Locate the cell with the specified text and output its (x, y) center coordinate. 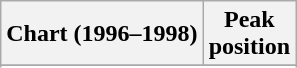
Chart (1996–1998) (102, 34)
Peakposition (249, 34)
